For the text-containing cell, return its midpoint in (x, y) coordinate format. 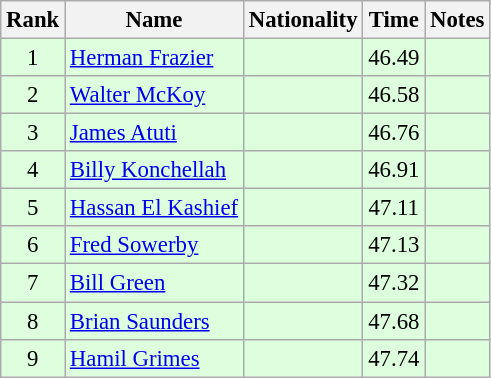
Herman Frazier (154, 58)
Nationality (302, 20)
47.68 (394, 321)
47.74 (394, 358)
5 (33, 208)
46.49 (394, 58)
47.11 (394, 208)
4 (33, 170)
46.76 (394, 133)
46.91 (394, 170)
2 (33, 95)
Hassan El Kashief (154, 208)
Time (394, 20)
7 (33, 283)
Bill Green (154, 283)
James Atuti (154, 133)
Fred Sowerby (154, 245)
9 (33, 358)
47.13 (394, 245)
Walter McKoy (154, 95)
Brian Saunders (154, 321)
Billy Konchellah (154, 170)
8 (33, 321)
46.58 (394, 95)
Hamil Grimes (154, 358)
Name (154, 20)
47.32 (394, 283)
1 (33, 58)
6 (33, 245)
3 (33, 133)
Rank (33, 20)
Notes (458, 20)
